Find where the given text appears and provide that cell's center as (X, Y) coordinate. 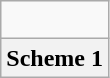
Scheme 1 (55, 58)
